Find where the given text appears and provide that cell's center as (X, Y) coordinate. 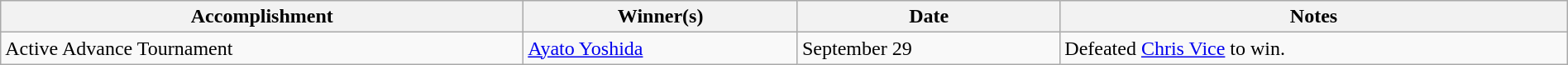
Active Advance Tournament (262, 48)
Winner(s) (661, 17)
Defeated Chris Vice to win. (1313, 48)
Notes (1313, 17)
Date (928, 17)
Ayato Yoshida (661, 48)
Accomplishment (262, 17)
September 29 (928, 48)
